Locate the cell with the specified text and output its [x, y] center coordinate. 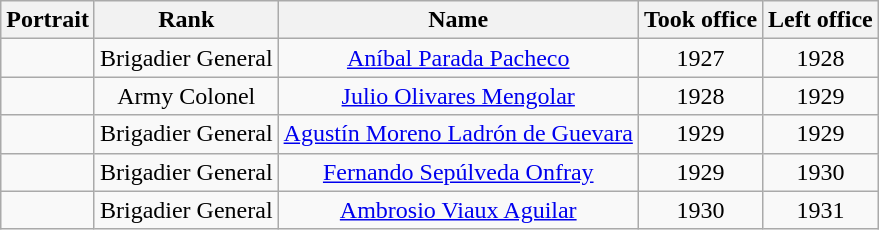
Name [458, 20]
1927 [700, 58]
Agustín Moreno Ladrón de Guevara [458, 134]
Aníbal Parada Pacheco [458, 58]
Rank [186, 20]
Took office [700, 20]
Left office [821, 20]
Portrait [48, 20]
Fernando Sepúlveda Onfray [458, 172]
Julio Olivares Mengolar [458, 96]
Ambrosio Viaux Aguilar [458, 210]
1931 [821, 210]
Army Colonel [186, 96]
